Find where the given text appears and provide that cell's center as [x, y] coordinate. 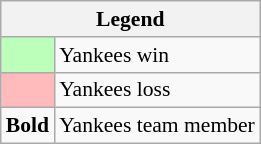
Yankees loss [157, 90]
Yankees team member [157, 126]
Yankees win [157, 55]
Legend [130, 19]
Bold [28, 126]
